Provide the (X, Y) coordinate of the cell's center where the given text is located.  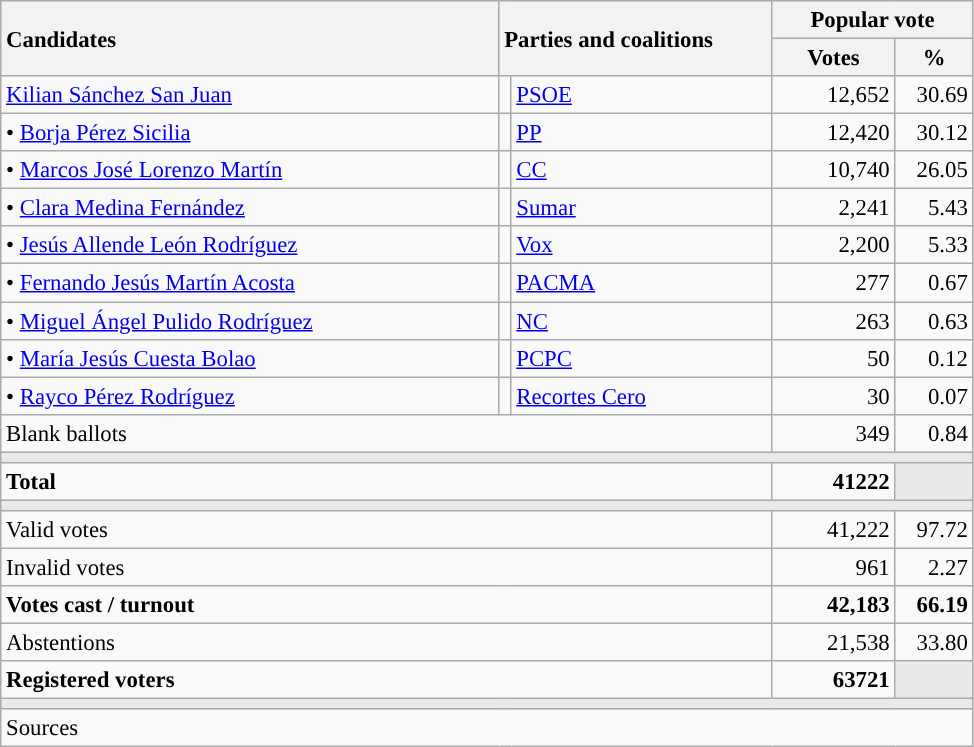
2,241 (834, 208)
• Jesús Allende León Rodríguez (250, 245)
PCPC (642, 358)
Sumar (642, 208)
349 (834, 433)
0.84 (934, 433)
Abstentions (386, 643)
5.33 (934, 245)
42,183 (834, 605)
Popular vote (872, 20)
% (934, 58)
97.72 (934, 530)
2,200 (834, 245)
Blank ballots (386, 433)
26.05 (934, 170)
2.27 (934, 567)
66.19 (934, 605)
Total (386, 482)
41,222 (834, 530)
961 (834, 567)
63721 (834, 680)
Parties and coalitions (636, 38)
12,420 (834, 133)
30 (834, 396)
Registered voters (386, 680)
33.80 (934, 643)
Votes (834, 58)
PP (642, 133)
0.07 (934, 396)
30.12 (934, 133)
Vox (642, 245)
CC (642, 170)
30.69 (934, 95)
263 (834, 321)
• Borja Pérez Sicilia (250, 133)
Sources (487, 728)
• Miguel Ángel Pulido Rodríguez (250, 321)
• Marcos José Lorenzo Martín (250, 170)
Invalid votes (386, 567)
NC (642, 321)
PSOE (642, 95)
Valid votes (386, 530)
0.12 (934, 358)
Kilian Sánchez San Juan (250, 95)
PACMA (642, 283)
• Fernando Jesús Martín Acosta (250, 283)
12,652 (834, 95)
5.43 (934, 208)
• Rayco Pérez Rodríguez (250, 396)
• Clara Medina Fernández (250, 208)
277 (834, 283)
41222 (834, 482)
Votes cast / turnout (386, 605)
0.67 (934, 283)
Candidates (250, 38)
• María Jesús Cuesta Bolao (250, 358)
21,538 (834, 643)
Recortes Cero (642, 396)
10,740 (834, 170)
0.63 (934, 321)
50 (834, 358)
